Extract the (x, y) coordinate from the center of the cell holding the provided text.  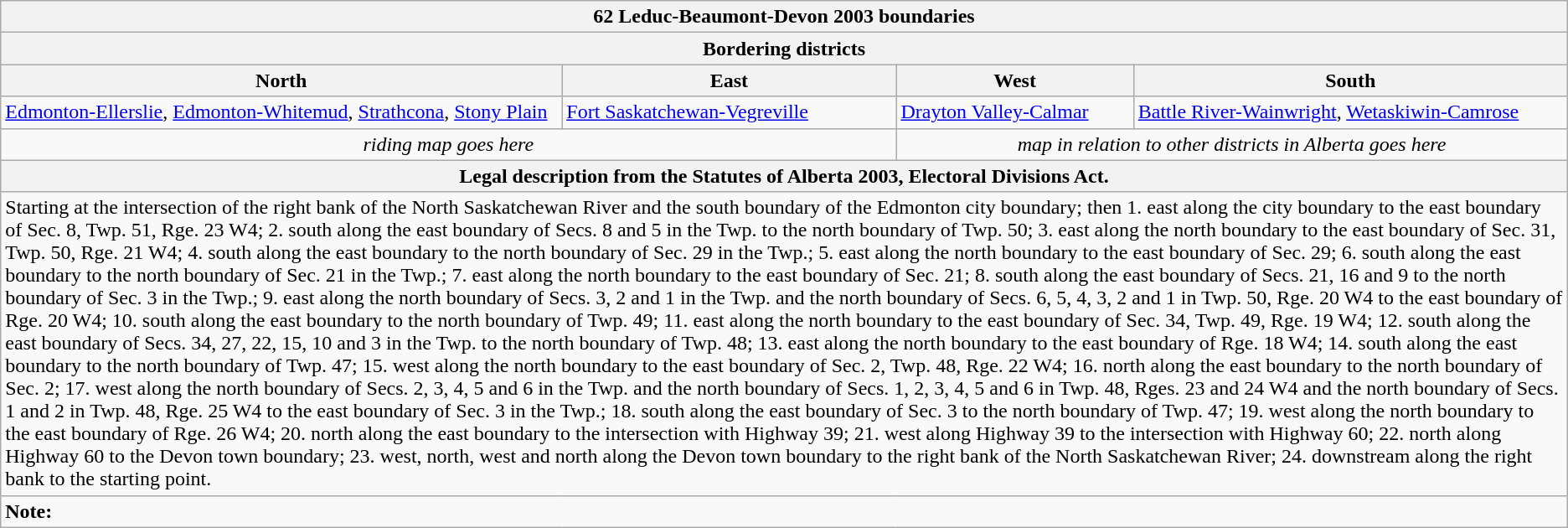
map in relation to other districts in Alberta goes here (1231, 144)
Bordering districts (784, 49)
South (1350, 80)
Note: (784, 511)
North (281, 80)
Fort Saskatchewan-Vegreville (729, 112)
Edmonton-Ellerslie, Edmonton-Whitemud, Strathcona, Stony Plain (281, 112)
West (1015, 80)
62 Leduc-Beaumont-Devon 2003 boundaries (784, 17)
riding map goes here (449, 144)
Legal description from the Statutes of Alberta 2003, Electoral Divisions Act. (784, 176)
Battle River-Wainwright, Wetaskiwin-Camrose (1350, 112)
East (729, 80)
Drayton Valley-Calmar (1015, 112)
